Return [X, Y] of the center of cell containing provided text 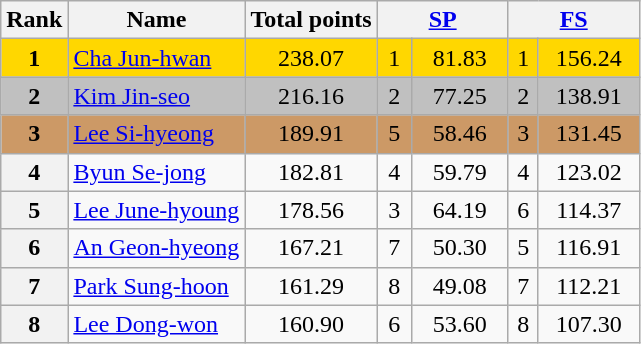
156.24 [588, 58]
Byun Se-jong [156, 172]
Kim Jin-seo [156, 96]
49.08 [460, 286]
178.56 [311, 210]
59.79 [460, 172]
Lee Si-hyeong [156, 134]
77.25 [460, 96]
Lee Dong-won [156, 324]
Total points [311, 20]
Name [156, 20]
SP [442, 20]
Cha Jun-hwan [156, 58]
58.46 [460, 134]
123.02 [588, 172]
112.21 [588, 286]
160.90 [311, 324]
138.91 [588, 96]
53.60 [460, 324]
An Geon-hyeong [156, 248]
131.45 [588, 134]
189.91 [311, 134]
Park Sung-hoon [156, 286]
FS [574, 20]
107.30 [588, 324]
Lee June-hyoung [156, 210]
50.30 [460, 248]
81.83 [460, 58]
116.91 [588, 248]
182.81 [311, 172]
114.37 [588, 210]
238.07 [311, 58]
64.19 [460, 210]
Rank [34, 20]
167.21 [311, 248]
216.16 [311, 96]
161.29 [311, 286]
